Determine the (x, y) coordinate at the center of the cell enclosing the given text.  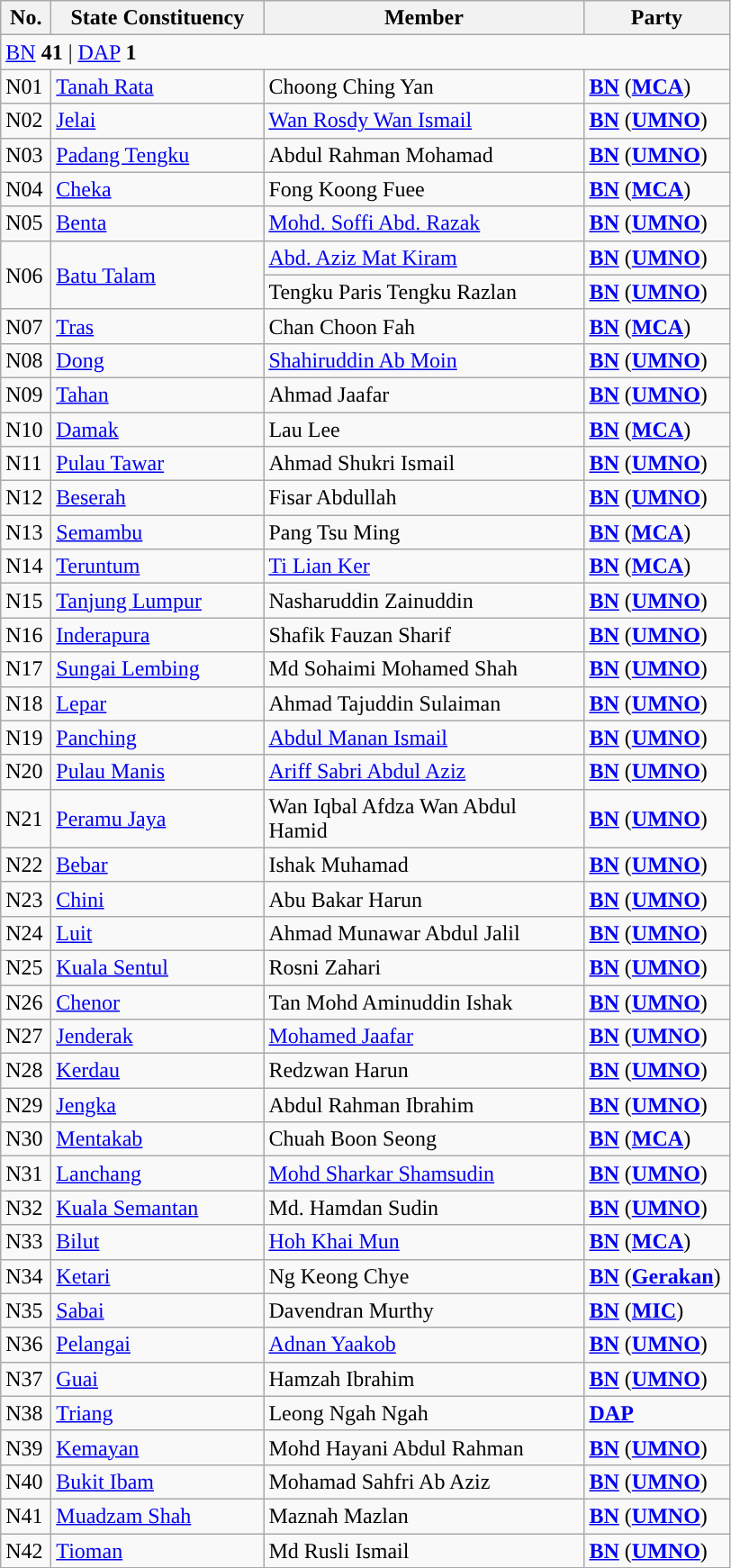
Member (424, 18)
N37 (26, 1379)
Sabai (158, 1310)
Ahmad Jaafar (424, 394)
N17 (26, 669)
Kerdau (158, 1071)
N41 (26, 1516)
Jenderak (158, 1037)
Lepar (158, 703)
N35 (26, 1310)
Abd. Aziz Mat Kiram (424, 258)
Ng Keong Chye (424, 1276)
N14 (26, 566)
Mohd. Soffi Abd. Razak (424, 223)
No. (26, 18)
Ariff Sabri Abdul Aziz (424, 772)
Ahmad Tajuddin Sulaiman (424, 703)
Ishak Muhamad (424, 865)
Bukit Ibam (158, 1482)
N05 (26, 223)
Tahan (158, 394)
Adnan Yaakob (424, 1345)
Maznah Mazlan (424, 1516)
N32 (26, 1208)
BN (Gerakan) (657, 1276)
Muadzam Shah (158, 1516)
N12 (26, 498)
Davendran Murthy (424, 1310)
Sungai Lembing (158, 669)
Peramu Jaya (158, 818)
Padang Tengku (158, 155)
N31 (26, 1174)
Pulau Manis (158, 772)
N39 (26, 1447)
Bilut (158, 1242)
Ti Lian Ker (424, 566)
N27 (26, 1037)
N29 (26, 1105)
Mohamad Sahfri Ab Aziz (424, 1482)
Damak (158, 430)
N06 (26, 275)
Triang (158, 1413)
N21 (26, 818)
N26 (26, 1002)
Nasharuddin Zainuddin (424, 601)
Kuala Semantan (158, 1208)
Shafik Fauzan Sharif (424, 635)
N22 (26, 865)
Guai (158, 1379)
Pulau Tawar (158, 464)
Mohd Sharkar Shamsudin (424, 1174)
State Constituency (158, 18)
Panching (158, 738)
N25 (26, 967)
Hamzah Ibrahim (424, 1379)
Abdul Rahman Mohamad (424, 155)
Semambu (158, 532)
Chuah Boon Seong (424, 1139)
Beserah (158, 498)
Wan Rosdy Wan Ismail (424, 121)
Abu Bakar Harun (424, 899)
N38 (26, 1413)
Chini (158, 899)
N15 (26, 601)
Jengka (158, 1105)
Kuala Sentul (158, 967)
N28 (26, 1071)
BN (MIC) (657, 1310)
Hoh Khai Mun (424, 1242)
BN 41 | DAP 1 (365, 52)
Inderapura (158, 635)
Redzwan Harun (424, 1071)
N42 (26, 1550)
N09 (26, 394)
Dong (158, 360)
Pang Tsu Ming (424, 532)
N30 (26, 1139)
N02 (26, 121)
Mohd Hayani Abdul Rahman (424, 1447)
N20 (26, 772)
N10 (26, 430)
Tanah Rata (158, 86)
N24 (26, 933)
Tanjung Lumpur (158, 601)
Jelai (158, 121)
Leong Ngah Ngah (424, 1413)
N19 (26, 738)
Fong Koong Fuee (424, 189)
Wan Iqbal Afdza Wan Abdul Hamid (424, 818)
N07 (26, 326)
Lanchang (158, 1174)
Md Sohaimi Mohamed Shah (424, 669)
Cheka (158, 189)
Benta (158, 223)
N08 (26, 360)
Fisar Abdullah (424, 498)
Rosni Zahari (424, 967)
DAP (657, 1413)
Abdul Rahman Ibrahim (424, 1105)
Choong Ching Yan (424, 86)
N01 (26, 86)
N34 (26, 1276)
Abdul Manan Ismail (424, 738)
Tras (158, 326)
Batu Talam (158, 275)
N04 (26, 189)
Kemayan (158, 1447)
Luit (158, 933)
N13 (26, 532)
Mohamed Jaafar (424, 1037)
Bebar (158, 865)
Shahiruddin Ab Moin (424, 360)
Party (657, 18)
N16 (26, 635)
Lau Lee (424, 430)
Ahmad Munawar Abdul Jalil (424, 933)
N11 (26, 464)
Md Rusli Ismail (424, 1550)
N33 (26, 1242)
Pelangai (158, 1345)
Teruntum (158, 566)
Tan Mohd Aminuddin Ishak (424, 1002)
Md. Hamdan Sudin (424, 1208)
Mentakab (158, 1139)
Tengku Paris Tengku Razlan (424, 292)
N36 (26, 1345)
N18 (26, 703)
Tioman (158, 1550)
N23 (26, 899)
N40 (26, 1482)
N03 (26, 155)
Chan Choon Fah (424, 326)
Ahmad Shukri Ismail (424, 464)
Ketari (158, 1276)
Chenor (158, 1002)
